Identify which cell holds the provided text, then report its [X, Y] central coordinate. 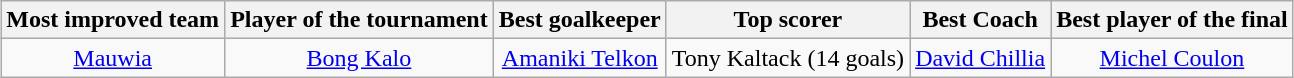
Top scorer [788, 20]
Mauwia [113, 58]
Michel Coulon [1172, 58]
Best goalkeeper [580, 20]
Tony Kaltack (14 goals) [788, 58]
Best Coach [980, 20]
Bong Kalo [360, 58]
Player of the tournament [360, 20]
Amaniki Telkon [580, 58]
David Chillia [980, 58]
Best player of the final [1172, 20]
Most improved team [113, 20]
